Identify which cell holds the provided text, then report its (X, Y) central coordinate. 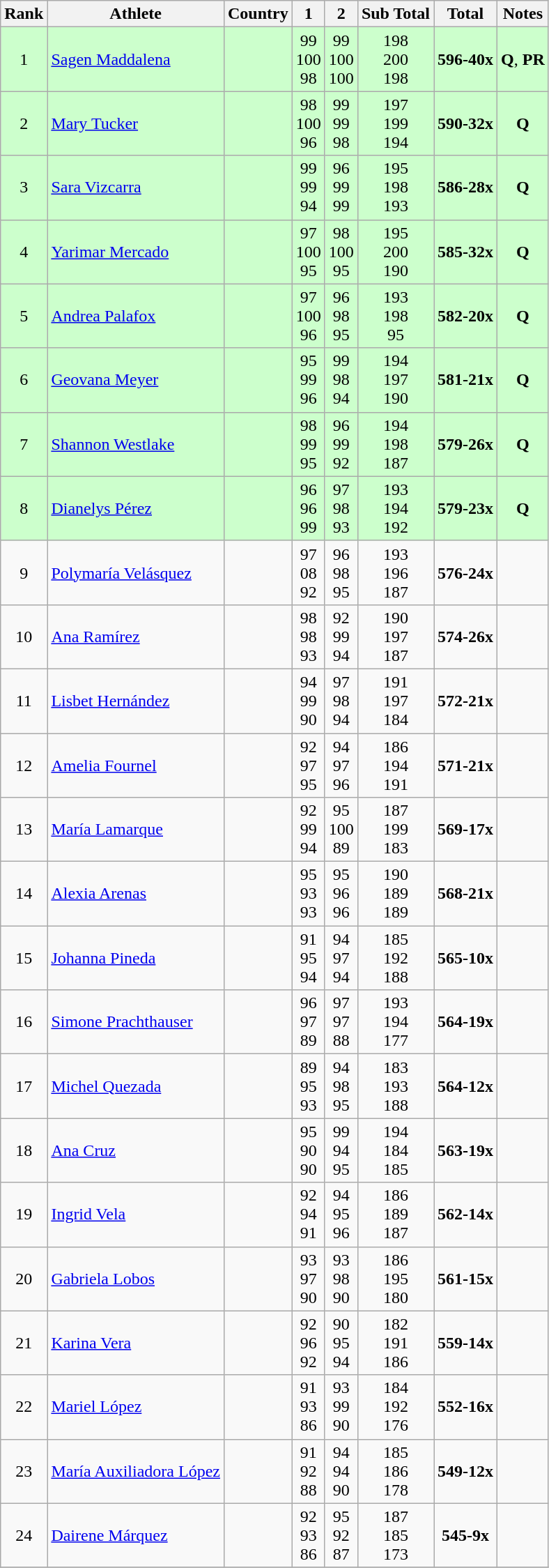
949990 (308, 701)
Rank (24, 14)
8 (24, 508)
959996 (308, 380)
590-32x (465, 123)
190197187 (396, 637)
Ana Cruz (136, 1150)
Sub Total (396, 14)
Karina Vera (136, 1343)
939790 (308, 1279)
999994 (308, 188)
9710096 (308, 316)
919386 (308, 1407)
195198193 (396, 188)
565-10x (465, 958)
Dairene Márquez (136, 1535)
Mariel López (136, 1407)
939890 (341, 1279)
Sagen Maddalena (136, 59)
919288 (308, 1471)
182191186 (396, 1343)
Ingrid Vela (136, 1215)
959090 (308, 1150)
99100100 (341, 59)
979788 (341, 1022)
979894 (341, 701)
190189189 (396, 894)
3 (24, 188)
Lisbet Hernández (136, 701)
Sara Vizcarra (136, 188)
186194191 (396, 766)
13 (24, 830)
12 (24, 766)
Polymaría Velásquez (136, 572)
579-26x (465, 444)
9910098 (308, 59)
Johanna Pineda (136, 958)
22 (24, 1407)
185192188 (396, 958)
Shannon Westlake (136, 444)
193194177 (396, 1022)
586-28x (465, 188)
969699 (308, 508)
949794 (341, 958)
999894 (341, 380)
María Auxiliadora López (136, 1471)
197199194 (396, 123)
Total (465, 14)
989995 (308, 444)
María Lamarque (136, 830)
581-21x (465, 380)
929692 (308, 1343)
949596 (341, 1215)
969992 (341, 444)
6 (24, 380)
Yarimar Mercado (136, 252)
14 (24, 894)
959393 (308, 894)
18 (24, 1150)
970892 (308, 572)
576-24x (465, 572)
186189187 (396, 1215)
563-19x (465, 1150)
20 (24, 1279)
9 (24, 572)
187185173 (396, 1535)
15 (24, 958)
Geovana Meyer (136, 380)
19 (24, 1215)
Notes (523, 14)
959287 (341, 1535)
999495 (341, 1150)
919594 (308, 958)
9510089 (341, 830)
Dianelys Pérez (136, 508)
9710095 (308, 252)
579-23x (465, 508)
5 (24, 316)
568-21x (465, 894)
559-14x (465, 1343)
191197184 (396, 701)
569-17x (465, 830)
574-26x (465, 637)
193194192 (396, 508)
949895 (341, 1086)
185186178 (396, 1471)
939990 (341, 1407)
545-9x (465, 1535)
23 (24, 1471)
929795 (308, 766)
564-12x (465, 1086)
Mary Tucker (136, 123)
194197190 (396, 380)
929386 (308, 1535)
10 (24, 637)
989893 (308, 637)
21 (24, 1343)
Ana Ramírez (136, 637)
Athlete (136, 14)
959696 (341, 894)
582-20x (465, 316)
562-14x (465, 1215)
183193188 (396, 1086)
193196187 (396, 572)
949490 (341, 1471)
19319895 (396, 316)
572-21x (465, 701)
Gabriela Lobos (136, 1279)
929491 (308, 1215)
949796 (341, 766)
198200198 (396, 59)
4 (24, 252)
552-16x (465, 1407)
Andrea Palafox (136, 316)
186195180 (396, 1279)
561-15x (465, 1279)
187199183 (396, 830)
585-32x (465, 252)
24 (24, 1535)
Michel Quezada (136, 1086)
9810096 (308, 123)
596-40x (465, 59)
Simone Prachthauser (136, 1022)
564-19x (465, 1022)
16 (24, 1022)
969999 (341, 188)
Amelia Fournel (136, 766)
184192176 (396, 1407)
195200190 (396, 252)
7 (24, 444)
549-12x (465, 1471)
571-21x (465, 766)
979893 (341, 508)
Q, PR (523, 59)
969789 (308, 1022)
Country (258, 14)
Alexia Arenas (136, 894)
909594 (341, 1343)
194184185 (396, 1150)
17 (24, 1086)
9810095 (341, 252)
194198187 (396, 444)
899593 (308, 1086)
11 (24, 701)
999998 (341, 123)
